Identify which cell holds the provided text, then report its (X, Y) central coordinate. 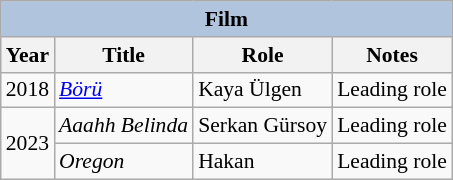
2023 (28, 144)
Year (28, 55)
Film (226, 19)
Role (262, 55)
Aaahh Belinda (124, 126)
Serkan Gürsoy (262, 126)
Notes (392, 55)
Börü (124, 90)
Title (124, 55)
Kaya Ülgen (262, 90)
Hakan (262, 162)
Oregon (124, 162)
2018 (28, 90)
